Scan for the cell matching the given text and deliver its [x, y] coordinate at center. 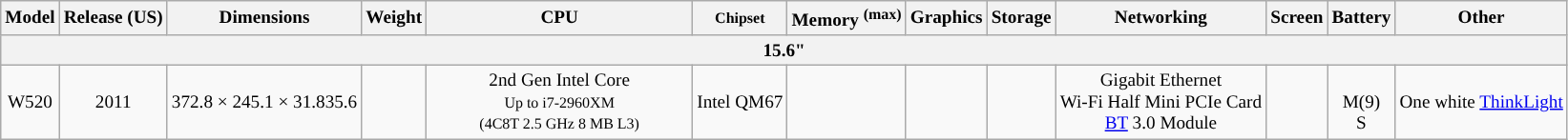
Chipset [741, 19]
Release (US) [113, 19]
Gigabit EthernetWi-Fi Half Mini PCIe CardBT 3.0 Module [1160, 103]
2nd Gen Intel CoreUp to i7-2960XM (4C8T 2.5 GHz 8 MB L3) [559, 103]
Screen [1297, 19]
372.8 × 245.1 × 31.835.6 [264, 103]
Other [1481, 19]
Dimensions [264, 19]
One white ThinkLight [1481, 103]
Weight [394, 19]
Intel QM67 [741, 103]
15.6" [784, 50]
W520 [31, 103]
Graphics [947, 19]
Model [31, 19]
M(9)S [1361, 103]
CPU [559, 19]
Storage [1021, 19]
Networking [1160, 19]
2011 [113, 103]
Memory (max) [847, 19]
Battery [1361, 19]
